For the text-containing cell, return its midpoint in [x, y] coordinate format. 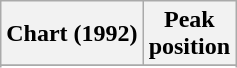
Chart (1992) [72, 34]
Peakposition [189, 34]
